Return the [X, Y] coordinate for the center point of the cell that contains the specified text.  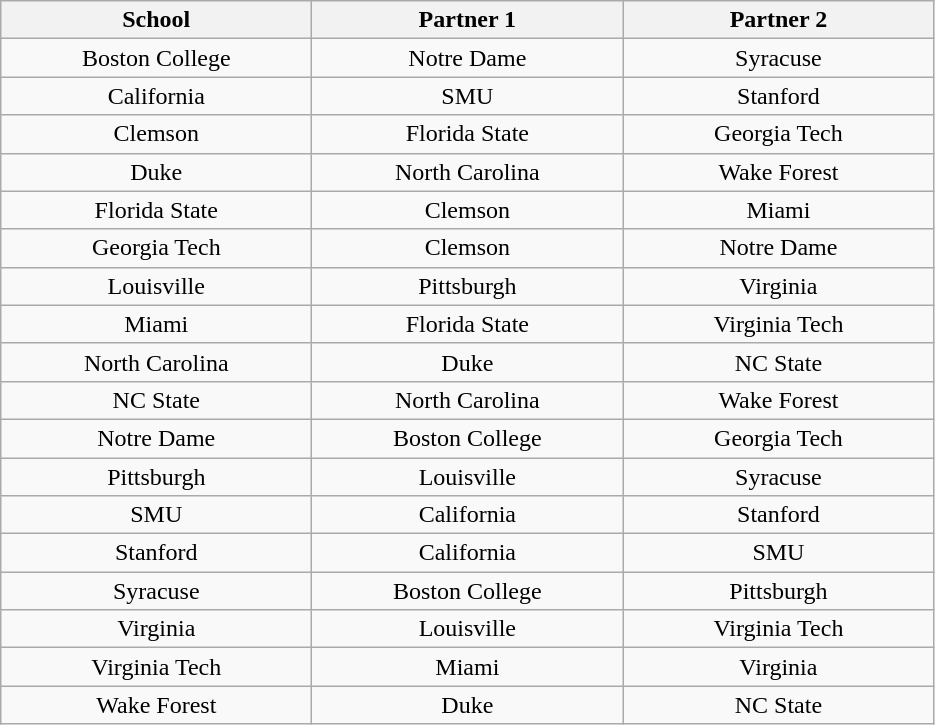
School [156, 20]
Partner 1 [468, 20]
Partner 2 [778, 20]
